Identify which cell holds the provided text, then report its [X, Y] central coordinate. 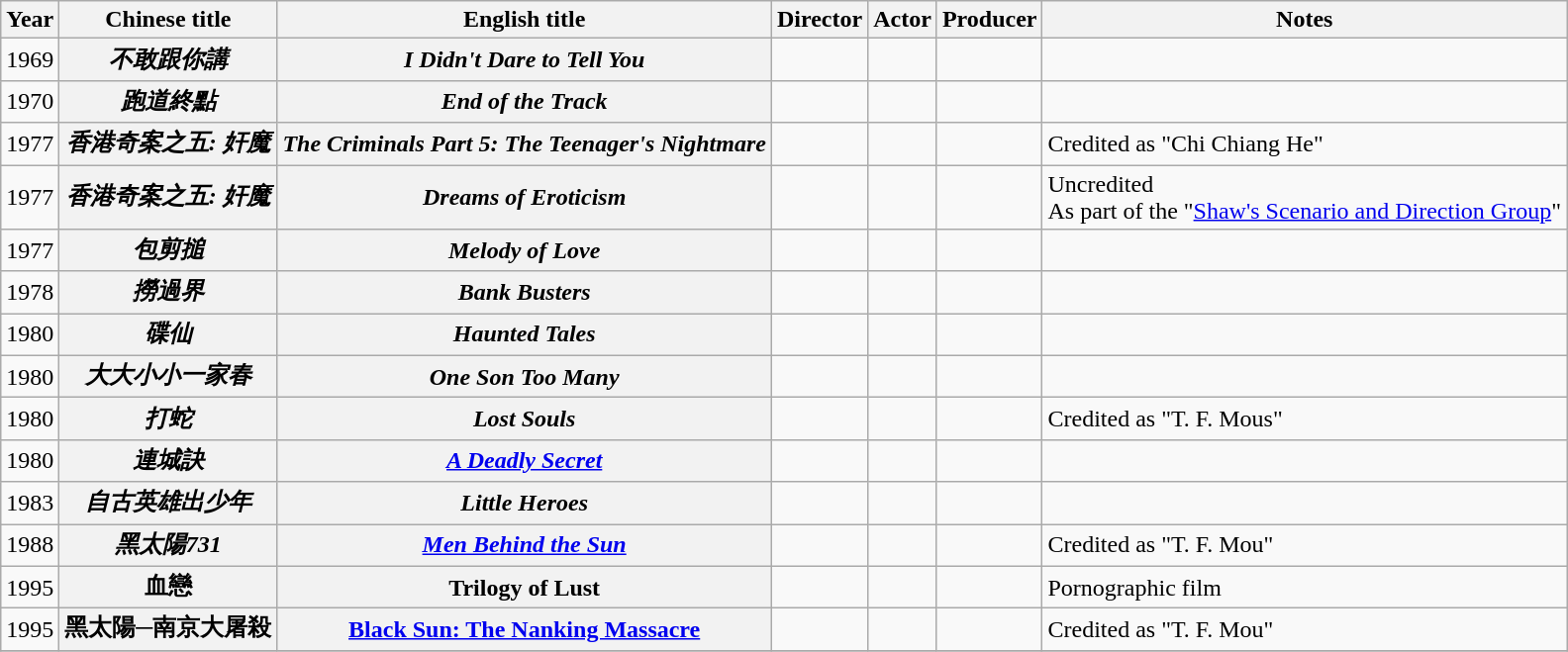
Bank Busters [525, 293]
Chinese title [168, 20]
Lost Souls [525, 419]
Black Sun: The Nanking Massacre [525, 629]
自古英雄出少年 [168, 503]
1983 [30, 503]
End of the Track [525, 101]
黑太陽─南京大屠殺 [168, 629]
1988 [30, 546]
Credited as "T. F. Mous" [1305, 419]
大大小小一家春 [168, 376]
UncreditedAs part of the "Shaw's Scenario and Direction Group" [1305, 196]
黑太陽731 [168, 546]
碟仙 [168, 334]
Director [820, 20]
Melody of Love [525, 251]
打蛇 [168, 419]
Notes [1305, 20]
Haunted Tales [525, 334]
Men Behind the Sun [525, 546]
1970 [30, 101]
Credited as "Chi Chiang He" [1305, 144]
Actor [903, 20]
連城訣 [168, 461]
Dreams of Eroticism [525, 196]
1969 [30, 59]
血戀 [168, 588]
English title [525, 20]
The Criminals Part 5: The Teenager's Nightmare [525, 144]
Little Heroes [525, 503]
Year [30, 20]
Producer [990, 20]
Trilogy of Lust [525, 588]
跑道終點 [168, 101]
Pornographic film [1305, 588]
撈過界 [168, 293]
A Deadly Secret [525, 461]
不敢跟你講 [168, 59]
包剪搥 [168, 251]
One Son Too Many [525, 376]
1978 [30, 293]
I Didn't Dare to Tell You [525, 59]
